Capture the cell that displays the provided text and extract its [x, y] central coordinate. 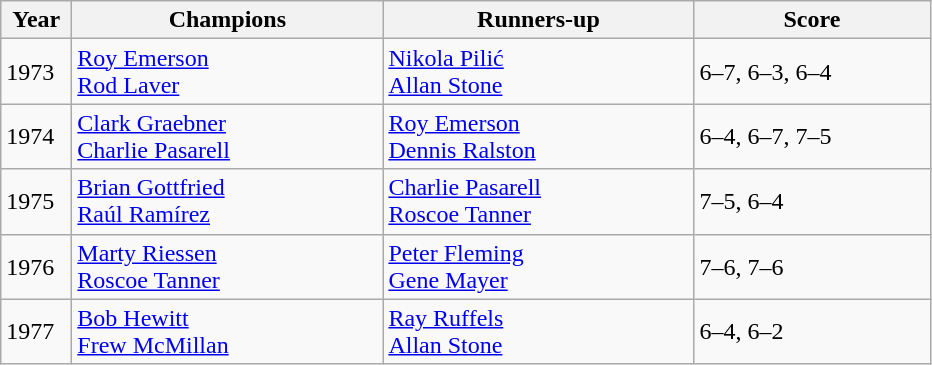
Champions [228, 20]
Nikola Pilić Allan Stone [538, 72]
1975 [36, 202]
Runners-up [538, 20]
1974 [36, 136]
Score [812, 20]
6–4, 6–7, 7–5 [812, 136]
Bob Hewitt Frew McMillan [228, 332]
Roy Emerson Dennis Ralston [538, 136]
6–4, 6–2 [812, 332]
Peter Fleming Gene Mayer [538, 266]
Charlie Pasarell Roscoe Tanner [538, 202]
1976 [36, 266]
7–5, 6–4 [812, 202]
Year [36, 20]
7–6, 7–6 [812, 266]
1977 [36, 332]
Roy Emerson Rod Laver [228, 72]
Clark Graebner Charlie Pasarell [228, 136]
Brian Gottfried Raúl Ramírez [228, 202]
Marty Riessen Roscoe Tanner [228, 266]
6–7, 6–3, 6–4 [812, 72]
Ray Ruffels Allan Stone [538, 332]
1973 [36, 72]
